Pinpoint the cell where the given text exists, returning its [X, Y] midpoint coordinate. 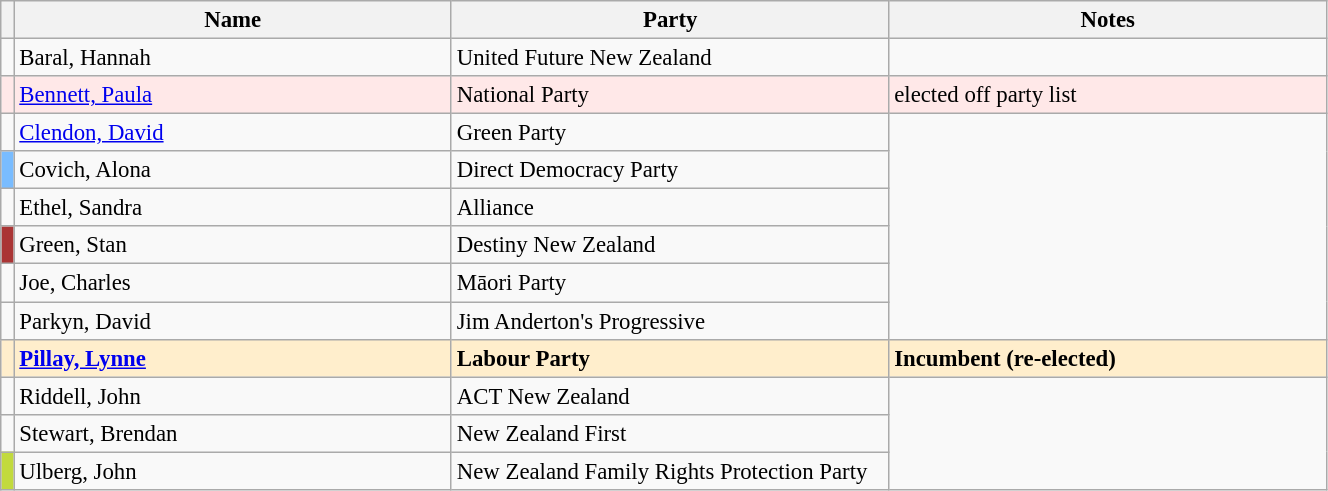
Destiny New Zealand [670, 245]
National Party [670, 95]
Covich, Alona [232, 170]
Direct Democracy Party [670, 170]
Party [670, 20]
Bennett, Paula [232, 95]
Jim Anderton's Progressive [670, 321]
Ethel, Sandra [232, 208]
Ulberg, John [232, 471]
Green, Stan [232, 245]
elected off party list [1108, 95]
United Future New Zealand [670, 58]
Parkyn, David [232, 321]
Clendon, David [232, 133]
Labour Party [670, 358]
Alliance [670, 208]
ACT New Zealand [670, 396]
New Zealand First [670, 433]
Baral, Hannah [232, 58]
Notes [1108, 20]
Riddell, John [232, 396]
Green Party [670, 133]
Joe, Charles [232, 283]
Māori Party [670, 283]
Name [232, 20]
Incumbent (re-elected) [1108, 358]
Pillay, Lynne [232, 358]
Stewart, Brendan [232, 433]
New Zealand Family Rights Protection Party [670, 471]
